Identify which cell holds the provided text, then report its [x, y] central coordinate. 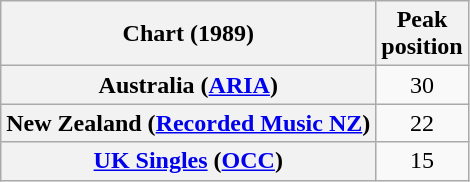
30 [422, 85]
22 [422, 123]
Peakposition [422, 34]
UK Singles (OCC) [188, 161]
New Zealand (Recorded Music NZ) [188, 123]
Australia (ARIA) [188, 85]
15 [422, 161]
Chart (1989) [188, 34]
